Capture the cell that displays the provided text and extract its [X, Y] central coordinate. 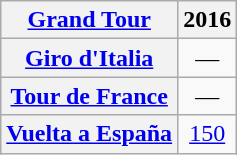
Giro d'Italia [90, 58]
Vuelta a España [90, 134]
2016 [208, 20]
Tour de France [90, 96]
Grand Tour [90, 20]
150 [208, 134]
